Search for the cell housing the specified text and yield its [x, y] center coordinate. 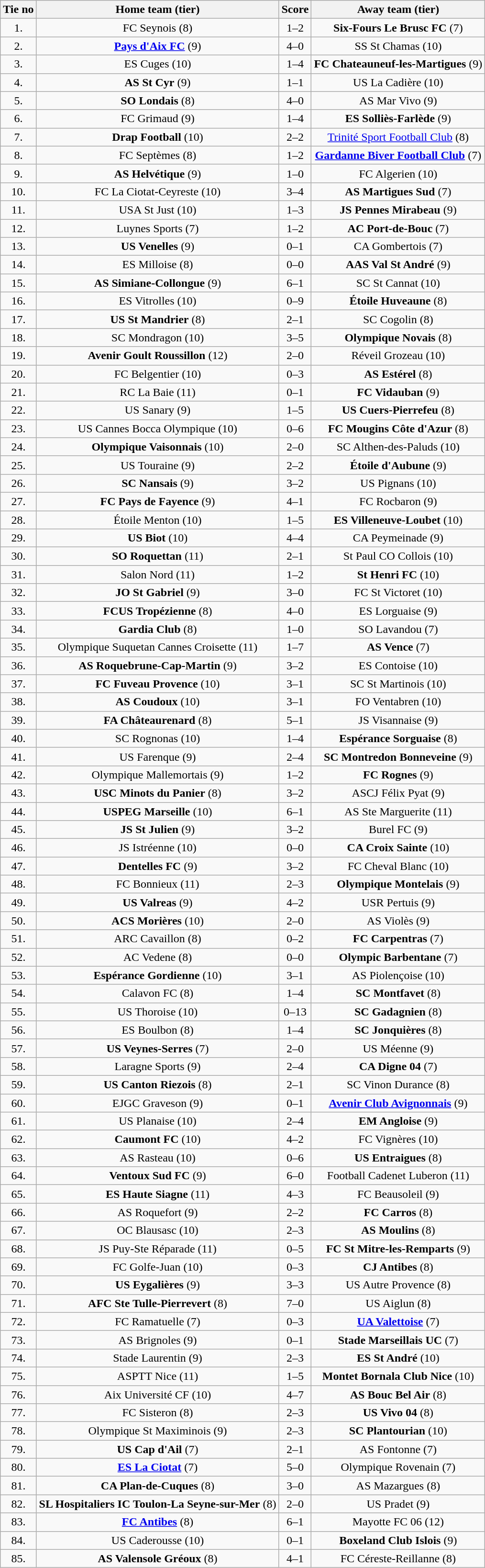
15. [18, 283]
FC St Victoret (10) [398, 593]
79. [18, 1449]
57. [18, 1048]
10. [18, 192]
AS Bouc Bel Air (8) [398, 1395]
63. [18, 1158]
Étoile Menton (10) [158, 519]
FC Sisteron (8) [158, 1413]
FC Pays de Fayence (9) [158, 501]
SC Mondragon (10) [158, 338]
US Touraine (9) [158, 465]
19. [18, 356]
FO Ventabren (10) [398, 702]
68. [18, 1249]
FC Céreste-Reillanne (8) [398, 1558]
Olympique Vaisonnais (10) [158, 447]
58. [18, 1066]
Avenir Goult Roussillon (12) [158, 356]
US Vivo 04 (8) [398, 1413]
Mayotte FC 06 (12) [398, 1522]
FC La Ciotat-Ceyreste (10) [158, 192]
60. [18, 1103]
SO Londais (8) [158, 101]
FC Carros (8) [398, 1212]
US Cannes Bocca Olympique (10) [158, 429]
Caumont FC (10) [158, 1139]
70. [18, 1285]
75. [18, 1376]
4–3 [295, 1194]
US Thoroise (10) [158, 1012]
ES La Ciotat (7) [158, 1467]
US Planaise (10) [158, 1121]
AS Moulins (8) [398, 1230]
17. [18, 319]
AS Mar Vivo (9) [398, 101]
2. [18, 46]
5. [18, 101]
AS Roquefort (9) [158, 1212]
64. [18, 1176]
US Sanary (9) [158, 410]
26. [18, 483]
42. [18, 775]
8. [18, 155]
ES Solliès-Farlède (9) [398, 119]
50. [18, 921]
FC Belgentier (10) [158, 374]
ACS Morières (10) [158, 921]
6. [18, 119]
FC Beausoleil (9) [398, 1194]
SC Rognonas (10) [158, 738]
5–1 [295, 720]
FC Vignères (10) [398, 1139]
Calavon FC (8) [158, 993]
SS St Chamas (10) [398, 46]
24. [18, 447]
25. [18, 465]
48. [18, 884]
54. [18, 993]
ES Villeneuve-Loubet (10) [398, 519]
US Farenque (9) [158, 756]
CA Plan-de-Cuques (8) [158, 1486]
FC St Mitre-les-Remparts (9) [398, 1249]
83. [18, 1522]
5–0 [295, 1467]
St Henri FC (10) [398, 575]
US Entraigues (8) [398, 1158]
SC Cogolin (8) [398, 319]
0–2 [295, 939]
FC Fuveau Provence (10) [158, 684]
7. [18, 137]
23. [18, 429]
CA Peymeinade (9) [398, 538]
Gardia Club (8) [158, 629]
SC Althen-des-Paluds (10) [398, 447]
JS Visannaise (9) [398, 720]
Salon Nord (11) [158, 575]
US Veynes-Serres (7) [158, 1048]
AS Coudoux (10) [158, 702]
3. [18, 64]
AS Martigues Sud (7) [398, 192]
44. [18, 812]
35. [18, 647]
FC Rocbaron (9) [398, 501]
FC Golfe-Juan (10) [158, 1267]
AS Estérel (8) [398, 374]
St Paul CO Collois (10) [398, 556]
1–7 [295, 647]
14. [18, 265]
FC Bonnieux (11) [158, 884]
Home team (tier) [158, 10]
Olympique Mallemortais (9) [158, 775]
Pays d'Aix FC (9) [158, 46]
71. [18, 1303]
AS Simiane-Collongue (9) [158, 283]
31. [18, 575]
SC Vinon Durance (8) [398, 1084]
43. [18, 793]
59. [18, 1084]
65. [18, 1194]
0–9 [295, 301]
FA Châteaurenard (8) [158, 720]
Ventoux Sud FC (9) [158, 1176]
Olympic Barbentane (7) [398, 957]
ES Cuges (10) [158, 64]
Trinité Sport Football Club (8) [398, 137]
US Autre Provence (8) [398, 1285]
Stade Laurentin (9) [158, 1358]
76. [18, 1395]
Olympique Novais (8) [398, 338]
11. [18, 210]
Avenir Club Avignonnais (9) [398, 1103]
7–0 [295, 1303]
Montet Bornala Club Nice (10) [398, 1376]
Laragne Sports (9) [158, 1066]
FC Rognes (9) [398, 775]
FC Carpentras (7) [398, 939]
28. [18, 519]
1–3 [295, 210]
74. [18, 1358]
ARC Cavaillon (8) [158, 939]
67. [18, 1230]
AS Mazargues (8) [398, 1486]
SC Jonquières (8) [398, 1030]
0–13 [295, 1012]
SC Plantourian (10) [398, 1431]
Luynes Sports (7) [158, 228]
Olympique St Maximinois (9) [158, 1431]
AS Valensole Gréoux (8) [158, 1558]
RC La Baie (11) [158, 392]
32. [18, 593]
US Biot (10) [158, 538]
AS Ste Marguerite (11) [398, 812]
USR Pertuis (9) [398, 902]
Burel FC (9) [398, 830]
39. [18, 720]
AC Vedene (8) [158, 957]
Espérance Gordienne (10) [158, 975]
ES St André (10) [398, 1358]
Gardanne Biver Football Club (7) [398, 155]
3–3 [295, 1285]
9. [18, 173]
41. [18, 756]
4–4 [295, 538]
ASPTT Nice (11) [158, 1376]
78. [18, 1431]
JS Pennes Mirabeau (9) [398, 210]
ES Lorguaise (9) [398, 611]
21. [18, 392]
22. [18, 410]
USA St Just (10) [158, 210]
Olympique Rovenain (7) [398, 1467]
JS St Julien (9) [158, 830]
52. [18, 957]
SC St Cannat (10) [398, 283]
72. [18, 1321]
FC Vidauban (9) [398, 392]
0–5 [295, 1249]
20. [18, 374]
US Méenne (9) [398, 1048]
CA Croix Sainte (10) [398, 848]
FC Algerien (10) [398, 173]
18. [18, 338]
45. [18, 830]
3–4 [295, 192]
FCUS Tropézienne (8) [158, 611]
AS Roquebrune-Cap-Martin (9) [158, 666]
Aix Université CF (10) [158, 1395]
33. [18, 611]
AS Fontonne (7) [398, 1449]
12. [18, 228]
Étoile d'Aubune (9) [398, 465]
AS Helvétique (9) [158, 173]
36. [18, 666]
Score [295, 10]
51. [18, 939]
SC Montredon Bonneveine (9) [398, 756]
80. [18, 1467]
AS St Cyr (9) [158, 82]
US Pradet (9) [398, 1504]
AS Vence (7) [398, 647]
Olympique Montelais (9) [398, 884]
US Canton Riezois (8) [158, 1084]
AS Rasteau (10) [158, 1158]
13. [18, 247]
Stade Marseillais UC (7) [398, 1340]
77. [18, 1413]
US Valreas (9) [158, 902]
SO Roquettan (11) [158, 556]
ES Vitrolles (10) [158, 301]
49. [18, 902]
Away team (tier) [398, 10]
US Cap d'Ail (7) [158, 1449]
Olympique Suquetan Cannes Croisette (11) [158, 647]
46. [18, 848]
Étoile Huveaune (8) [398, 301]
FC Mougins Côte d'Azur (8) [398, 429]
JS Istréenne (10) [158, 848]
30. [18, 556]
6–0 [295, 1176]
ASCJ Félix Pyat (9) [398, 793]
FC Septèmes (8) [158, 155]
53. [18, 975]
US Pignans (10) [398, 483]
AFC Ste Tulle-Pierrevert (8) [158, 1303]
FC Antibes (8) [158, 1522]
US St Mandrier (8) [158, 319]
AS Violès (9) [398, 921]
3–5 [295, 338]
Football Cadenet Luberon (11) [398, 1176]
SL Hospitaliers IC Toulon-La Seyne-sur-Mer (8) [158, 1504]
1–1 [295, 82]
34. [18, 629]
Tie no [18, 10]
US Caderousse (10) [158, 1540]
US Aiglun (8) [398, 1303]
CA Digne 04 (7) [398, 1066]
69. [18, 1267]
ES Boulbon (8) [158, 1030]
38. [18, 702]
SC Nansais (9) [158, 483]
USPEG Marseille (10) [158, 812]
85. [18, 1558]
FC Cheval Blanc (10) [398, 866]
SO Lavandou (7) [398, 629]
US La Cadière (10) [398, 82]
Boxeland Club Islois (9) [398, 1540]
ES Haute Siagne (11) [158, 1194]
4. [18, 82]
US Cuers-Pierrefeu (8) [398, 410]
29. [18, 538]
CJ Antibes (8) [398, 1267]
AS Brignoles (9) [158, 1340]
62. [18, 1139]
56. [18, 1030]
FC Seynois (8) [158, 28]
JS Puy-Ste Réparade (11) [158, 1249]
4–7 [295, 1395]
SC Gadagnien (8) [398, 1012]
82. [18, 1504]
81. [18, 1486]
FC Chateauneuf-les-Martigues (9) [398, 64]
ES Milloise (8) [158, 265]
EM Angloise (9) [398, 1121]
16. [18, 301]
CA Gombertois (7) [398, 247]
FC Grimaud (9) [158, 119]
OC Blausasc (10) [158, 1230]
EJGC Graveson (9) [158, 1103]
US Eygalières (9) [158, 1285]
1. [18, 28]
40. [18, 738]
AAS Val St André (9) [398, 265]
Réveil Grozeau (10) [398, 356]
84. [18, 1540]
UA Valettoise (7) [398, 1321]
66. [18, 1212]
AC Port-de-Bouc (7) [398, 228]
27. [18, 501]
Espérance Sorguaise (8) [398, 738]
61. [18, 1121]
US Venelles (9) [158, 247]
37. [18, 684]
AS Piolençoise (10) [398, 975]
SC St Martinois (10) [398, 684]
JO St Gabriel (9) [158, 593]
55. [18, 1012]
Drap Football (10) [158, 137]
SC Montfavet (8) [398, 993]
Dentelles FC (9) [158, 866]
Six-Fours Le Brusc FC (7) [398, 28]
FC Ramatuelle (7) [158, 1321]
73. [18, 1340]
47. [18, 866]
ES Contoise (10) [398, 666]
USC Minots du Panier (8) [158, 793]
